Extract the [x, y] coordinate from the center of the cell holding the provided text.  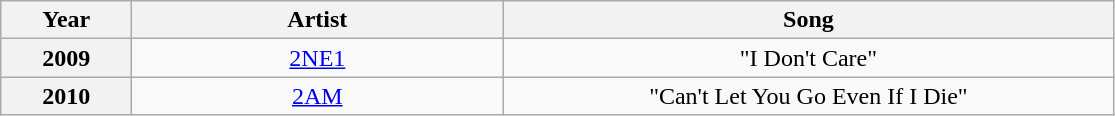
2010 [66, 96]
"Can't Let You Go Even If I Die" [808, 96]
2NE1 [318, 58]
2009 [66, 58]
Song [808, 20]
Artist [318, 20]
Year [66, 20]
2AM [318, 96]
"I Don't Care" [808, 58]
